Detect which cell encompasses the target text, then output its (X, Y) center coordinate. 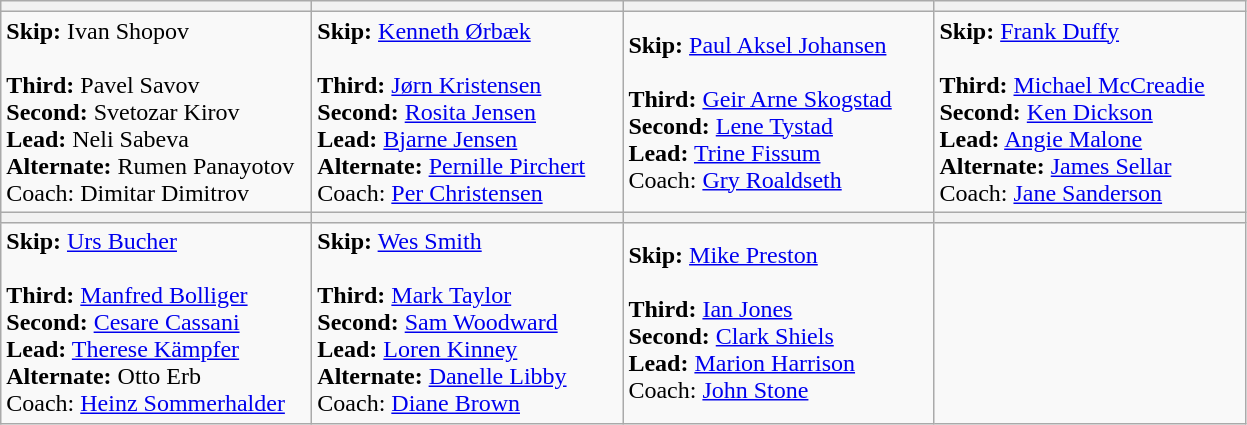
Skip: Wes SmithThird: Mark Taylor Second: Sam Woodward Lead: Loren Kinney Alternate: Danelle Libby Coach: Diane Brown (468, 323)
Skip: Paul Aksel JohansenThird: Geir Arne Skogstad Second: Lene Tystad Lead: Trine Fissum Coach: Gry Roaldseth (778, 112)
Skip: Urs BucherThird: Manfred Bolliger Second: Cesare Cassani Lead: Therese Kämpfer Alternate: Otto Erb Coach: Heinz Sommerhalder (156, 323)
Skip: Ivan ShopovThird: Pavel Savov Second: Svetozar Kirov Lead: Neli Sabeva Alternate: Rumen Panayotov Coach: Dimitar Dimitrov (156, 112)
Skip: Frank DuffyThird: Michael McCreadie Second: Ken Dickson Lead: Angie Malone Alternate: James Sellar Coach: Jane Sanderson (1090, 112)
Skip: Mike PrestonThird: Ian Jones Second: Clark Shiels Lead: Marion Harrison Coach: John Stone (778, 323)
Skip: Kenneth ØrbækThird: Jørn Kristensen Second: Rosita Jensen Lead: Bjarne Jensen Alternate: Pernille Pirchert Coach: Per Christensen (468, 112)
